Locate the cell with the specified text and output its [x, y] center coordinate. 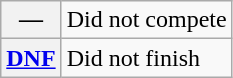
— [31, 20]
Did not compete [146, 20]
DNF [31, 58]
Did not finish [146, 58]
